Detect which cell encompasses the target text, then output its (x, y) center coordinate. 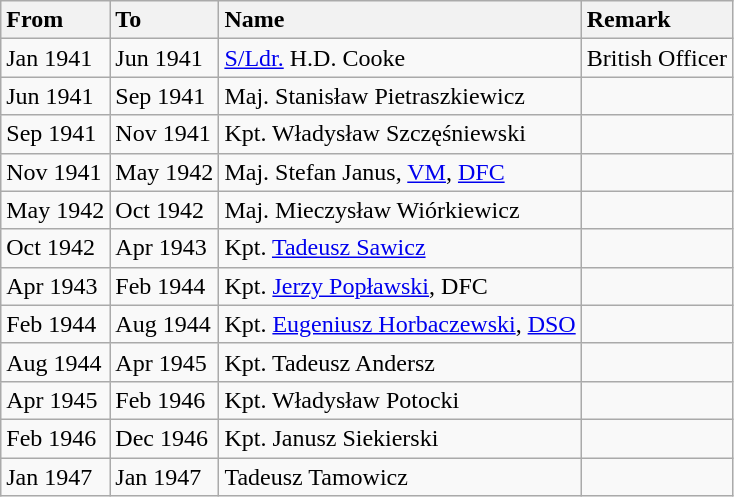
To (164, 20)
Name (400, 20)
Jan 1941 (56, 58)
Kpt. Władysław Szczęśniewski (400, 134)
Dec 1946 (164, 438)
Kpt. Tadeusz Andersz (400, 362)
Remark (656, 20)
Maj. Stefan Janus, VM, DFC (400, 172)
Kpt. Eugeniusz Horbaczewski, DSO (400, 324)
Maj. Mieczysław Wiórkiewicz (400, 210)
Kpt. Jerzy Popławski, DFC (400, 286)
Kpt. Władysław Potocki (400, 400)
From (56, 20)
British Officer (656, 58)
Kpt. Janusz Siekierski (400, 438)
S/Ldr. H.D. Cooke (400, 58)
Kpt. Tadeusz Sawicz (400, 248)
Tadeusz Tamowicz (400, 477)
Maj. Stanisław Pietraszkiewicz (400, 96)
